Determine the [X, Y] coordinate at the center of the cell enclosing the given text.  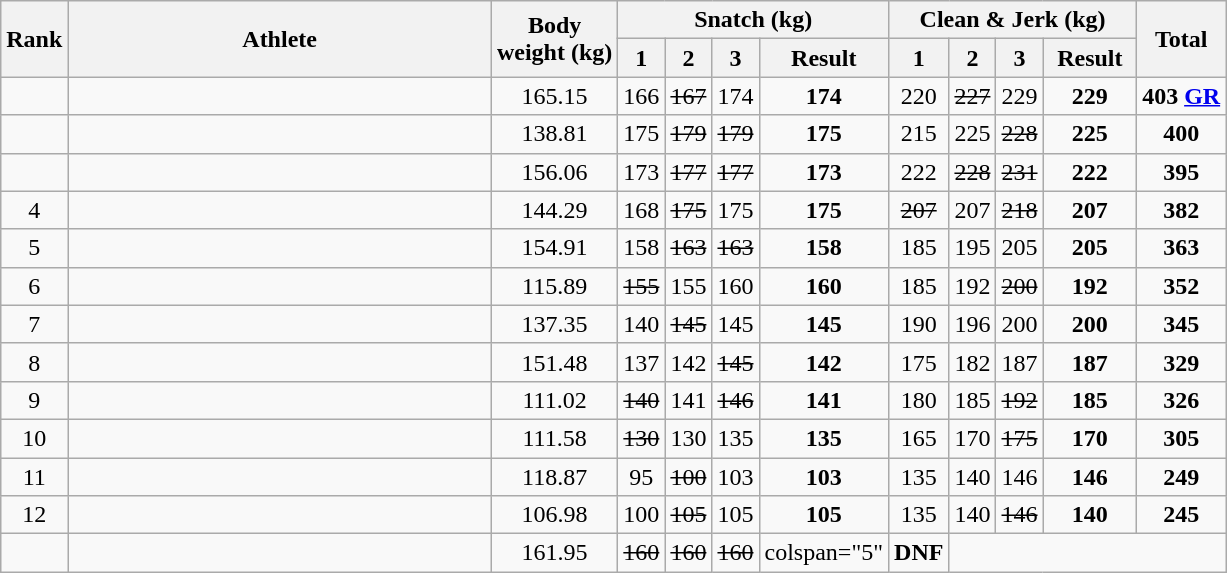
403 GR [1182, 96]
305 [1182, 438]
151.48 [554, 362]
12 [34, 515]
106.98 [554, 515]
166 [642, 96]
137 [642, 362]
249 [1182, 477]
7 [34, 324]
118.87 [554, 477]
245 [1182, 515]
Clean & Jerk (kg) [1013, 20]
329 [1182, 362]
11 [34, 477]
115.89 [554, 286]
111.02 [554, 400]
161.95 [554, 553]
196 [972, 324]
231 [1020, 172]
165.15 [554, 96]
111.58 [554, 438]
144.29 [554, 210]
10 [34, 438]
5 [34, 248]
167 [688, 96]
352 [1182, 286]
95 [642, 477]
138.81 [554, 134]
137.35 [554, 324]
4 [34, 210]
Athlete [280, 39]
227 [972, 96]
345 [1182, 324]
9 [34, 400]
Bodyweight (kg) [554, 39]
154.91 [554, 248]
colspan="5" [824, 553]
165 [919, 438]
DNF [919, 553]
180 [919, 400]
395 [1182, 172]
218 [1020, 210]
195 [972, 248]
8 [34, 362]
363 [1182, 248]
182 [972, 362]
190 [919, 324]
326 [1182, 400]
Snatch (kg) [754, 20]
382 [1182, 210]
Rank [34, 39]
Total [1182, 39]
156.06 [554, 172]
220 [919, 96]
400 [1182, 134]
215 [919, 134]
6 [34, 286]
168 [642, 210]
